Output the (x, y) coordinate of the center of the cell containing the given text.  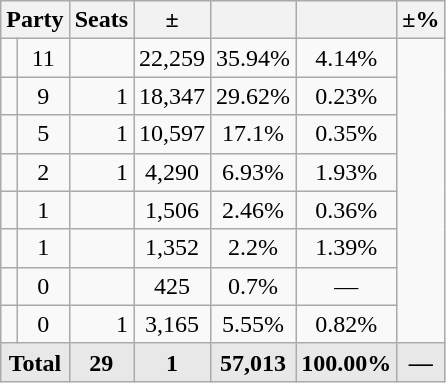
10,597 (172, 134)
±% (421, 20)
0.7% (254, 286)
18,347 (172, 96)
1,506 (172, 210)
2.46% (254, 210)
6.93% (254, 172)
0.35% (346, 134)
425 (172, 286)
100.00% (346, 362)
0.36% (346, 210)
29 (101, 362)
17.1% (254, 134)
Seats (101, 20)
11 (43, 58)
5.55% (254, 324)
29.62% (254, 96)
2 (43, 172)
± (172, 20)
57,013 (254, 362)
Total (35, 362)
22,259 (172, 58)
35.94% (254, 58)
1.39% (346, 248)
1,352 (172, 248)
2.2% (254, 248)
9 (43, 96)
1.93% (346, 172)
3,165 (172, 324)
Party (35, 20)
5 (43, 134)
0.82% (346, 324)
4,290 (172, 172)
0.23% (346, 96)
4.14% (346, 58)
